Detect which cell encompasses the target text, then output its [X, Y] center coordinate. 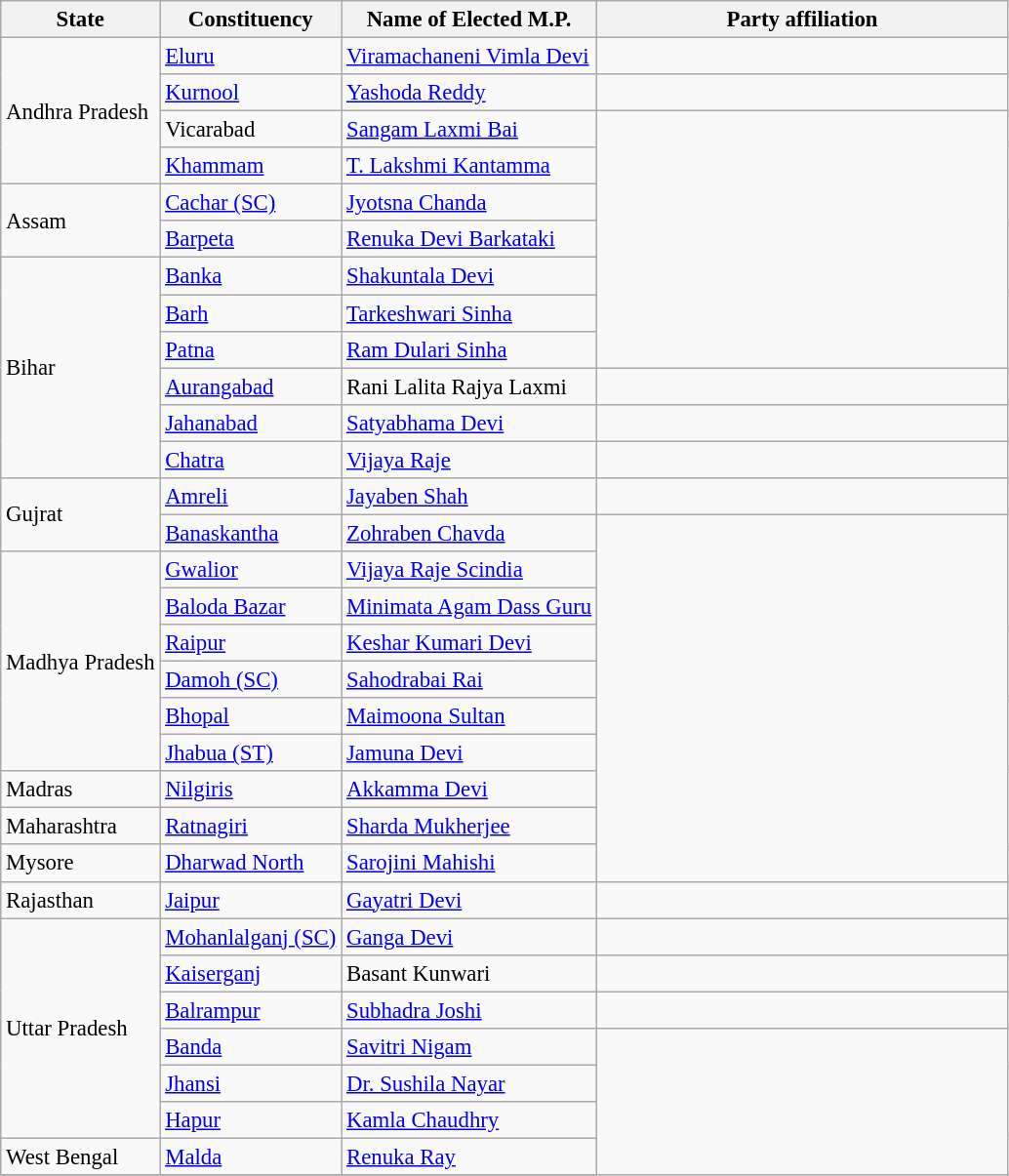
Renuka Devi Barkataki [469, 239]
Basant Kunwari [469, 973]
Gwalior [251, 570]
Maharashtra [80, 827]
Mysore [80, 864]
Savitri Nigam [469, 1047]
Dr. Sushila Nayar [469, 1083]
Jamuna Devi [469, 753]
Hapur [251, 1120]
Dharwad North [251, 864]
Aurangabad [251, 386]
Akkamma Devi [469, 790]
Name of Elected M.P. [469, 20]
Rani Lalita Rajya Laxmi [469, 386]
Bihar [80, 368]
Party affiliation [802, 20]
Sarojini Mahishi [469, 864]
Barpeta [251, 239]
Gujrat [80, 515]
Madhya Pradesh [80, 662]
Vicarabad [251, 130]
Uttar Pradesh [80, 1029]
Kurnool [251, 93]
Khammam [251, 166]
Jaipur [251, 900]
Rajasthan [80, 900]
Eluru [251, 57]
Raipur [251, 643]
Constituency [251, 20]
Banka [251, 276]
Keshar Kumari Devi [469, 643]
Kaiserganj [251, 973]
Patna [251, 349]
Andhra Pradesh [80, 111]
Gayatri Devi [469, 900]
Ram Dulari Sinha [469, 349]
Banaskantha [251, 533]
Subhadra Joshi [469, 1010]
Jhabua (ST) [251, 753]
Cachar (SC) [251, 203]
Jyotsna Chanda [469, 203]
Barh [251, 313]
Vijaya Raje Scindia [469, 570]
Viramachaneni Vimla Devi [469, 57]
Malda [251, 1156]
Kamla Chaudhry [469, 1120]
T. Lakshmi Kantamma [469, 166]
Maimoona Sultan [469, 716]
Assam [80, 221]
Bhopal [251, 716]
Jayaben Shah [469, 497]
State [80, 20]
Shakuntala Devi [469, 276]
Chatra [251, 460]
Zohraben Chavda [469, 533]
Yashoda Reddy [469, 93]
Jahanabad [251, 423]
Nilgiris [251, 790]
Banda [251, 1047]
Ganga Devi [469, 937]
Amreli [251, 497]
Damoh (SC) [251, 680]
Vijaya Raje [469, 460]
Baloda Bazar [251, 606]
Madras [80, 790]
Sahodrabai Rai [469, 680]
Sangam Laxmi Bai [469, 130]
Sharda Mukherjee [469, 827]
Renuka Ray [469, 1156]
Minimata Agam Dass Guru [469, 606]
Jhansi [251, 1083]
Tarkeshwari Sinha [469, 313]
Ratnagiri [251, 827]
Balrampur [251, 1010]
West Bengal [80, 1156]
Satyabhama Devi [469, 423]
Mohanlalganj (SC) [251, 937]
